Return (X, Y) of the center of cell containing provided text 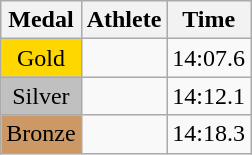
14:18.3 (209, 134)
Bronze (41, 134)
14:12.1 (209, 96)
Gold (41, 58)
14:07.6 (209, 58)
Athlete (124, 20)
Time (209, 20)
Medal (41, 20)
Silver (41, 96)
